From the cell containing the given text, extract its center point as [x, y] coordinate. 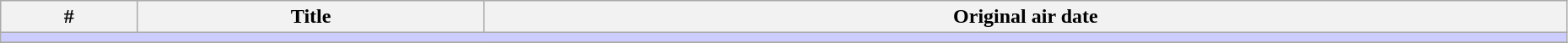
Original air date [1026, 17]
Title [311, 17]
# [69, 17]
